Extract the [X, Y] coordinate from the center of the cell holding the provided text.  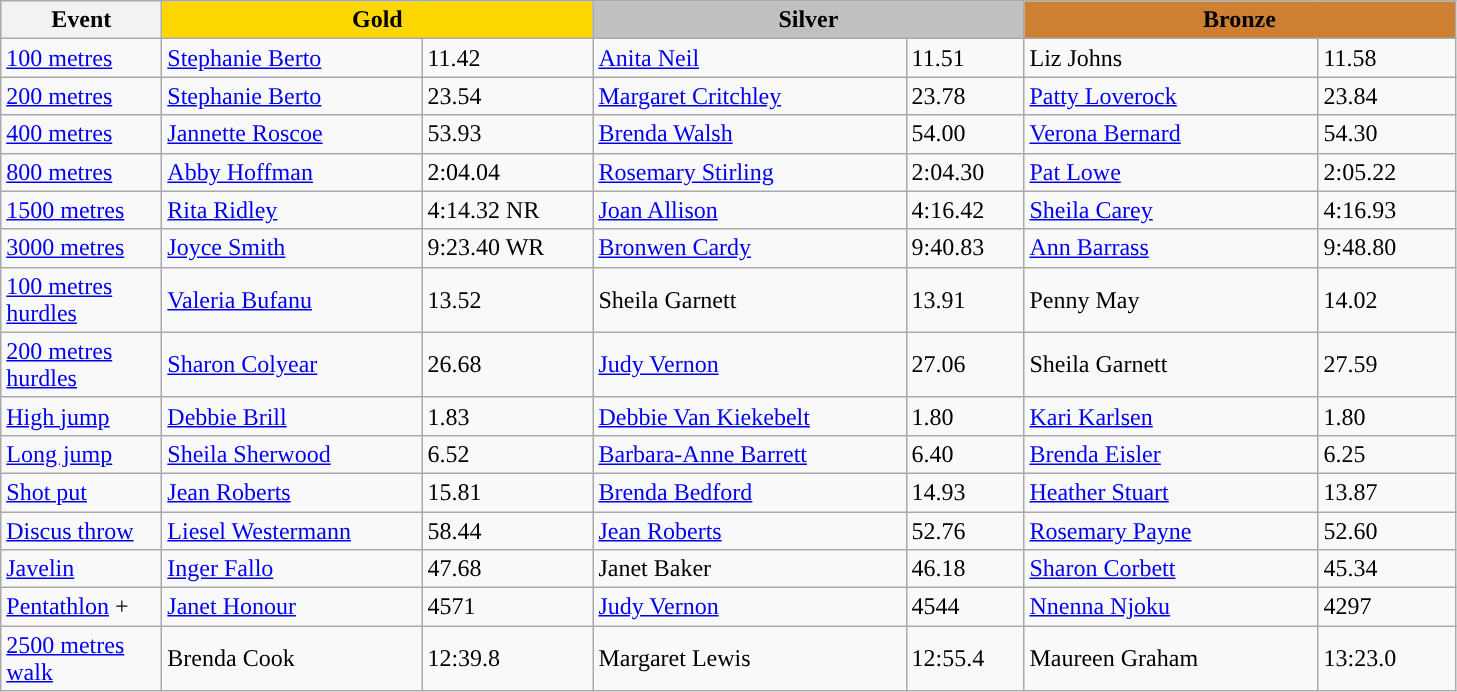
11.51 [965, 58]
45.34 [1386, 569]
100 metres [82, 58]
13.91 [965, 300]
54.30 [1386, 134]
Bronze [1240, 20]
Penny May [1171, 300]
800 metres [82, 172]
Rosemary Payne [1171, 531]
23.78 [965, 96]
2:04.30 [965, 172]
4571 [508, 607]
58.44 [508, 531]
Heather Stuart [1171, 492]
High jump [82, 416]
52.76 [965, 531]
Bronwen Cardy [750, 248]
52.60 [1386, 531]
6.52 [508, 454]
Ann Barrass [1171, 248]
Silver [808, 20]
200 metres [82, 96]
Jannette Roscoe [292, 134]
3000 metres [82, 248]
Margaret Lewis [750, 658]
Rosemary Stirling [750, 172]
54.00 [965, 134]
23.54 [508, 96]
13:23.0 [1386, 658]
Sheila Carey [1171, 210]
Brenda Walsh [750, 134]
Margaret Critchley [750, 96]
Anita Neil [750, 58]
400 metres [82, 134]
Shot put [82, 492]
15.81 [508, 492]
2500 metres walk [82, 658]
13.52 [508, 300]
Gold [378, 20]
9:23.40 WR [508, 248]
100 metres hurdles [82, 300]
Pat Lowe [1171, 172]
Brenda Eisler [1171, 454]
Javelin [82, 569]
23.84 [1386, 96]
14.93 [965, 492]
12:55.4 [965, 658]
11.42 [508, 58]
Sharon Colyear [292, 364]
Discus throw [82, 531]
2:05.22 [1386, 172]
Maureen Graham [1171, 658]
46.18 [965, 569]
Janet Honour [292, 607]
Verona Bernard [1171, 134]
Barbara-Anne Barrett [750, 454]
1.83 [508, 416]
Event [82, 20]
6.25 [1386, 454]
4:16.42 [965, 210]
Liz Johns [1171, 58]
Sharon Corbett [1171, 569]
9:40.83 [965, 248]
Janet Baker [750, 569]
Nnenna Njoku [1171, 607]
Joyce Smith [292, 248]
Brenda Bedford [750, 492]
Debbie Brill [292, 416]
13.87 [1386, 492]
Brenda Cook [292, 658]
Sheila Sherwood [292, 454]
47.68 [508, 569]
Long jump [82, 454]
4:14.32 NR [508, 210]
14.02 [1386, 300]
27.06 [965, 364]
Pentathlon + [82, 607]
Patty Loverock [1171, 96]
Debbie Van Kiekebelt [750, 416]
Rita Ridley [292, 210]
26.68 [508, 364]
4297 [1386, 607]
Inger Fallo [292, 569]
1500 metres [82, 210]
12:39.8 [508, 658]
Valeria Bufanu [292, 300]
11.58 [1386, 58]
4:16.93 [1386, 210]
9:48.80 [1386, 248]
6.40 [965, 454]
200 metres hurdles [82, 364]
53.93 [508, 134]
27.59 [1386, 364]
Abby Hoffman [292, 172]
4544 [965, 607]
Joan Allison [750, 210]
Kari Karlsen [1171, 416]
Liesel Westermann [292, 531]
2:04.04 [508, 172]
